Identify which cell holds the provided text, then report its [x, y] central coordinate. 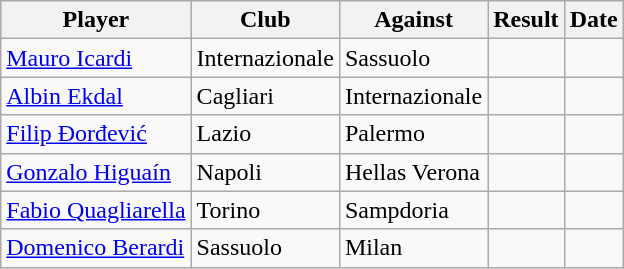
Against [413, 20]
Domenico Berardi [96, 248]
Player [96, 20]
Torino [265, 210]
Cagliari [265, 96]
Milan [413, 248]
Hellas Verona [413, 172]
Mauro Icardi [96, 58]
Napoli [265, 172]
Albin Ekdal [96, 96]
Gonzalo Higuaín [96, 172]
Fabio Quagliarella [96, 210]
Sampdoria [413, 210]
Club [265, 20]
Lazio [265, 134]
Result [526, 20]
Filip Đorđević [96, 134]
Palermo [413, 134]
Date [594, 20]
